Return the (X, Y) coordinate for the center point of the cell that contains the specified text.  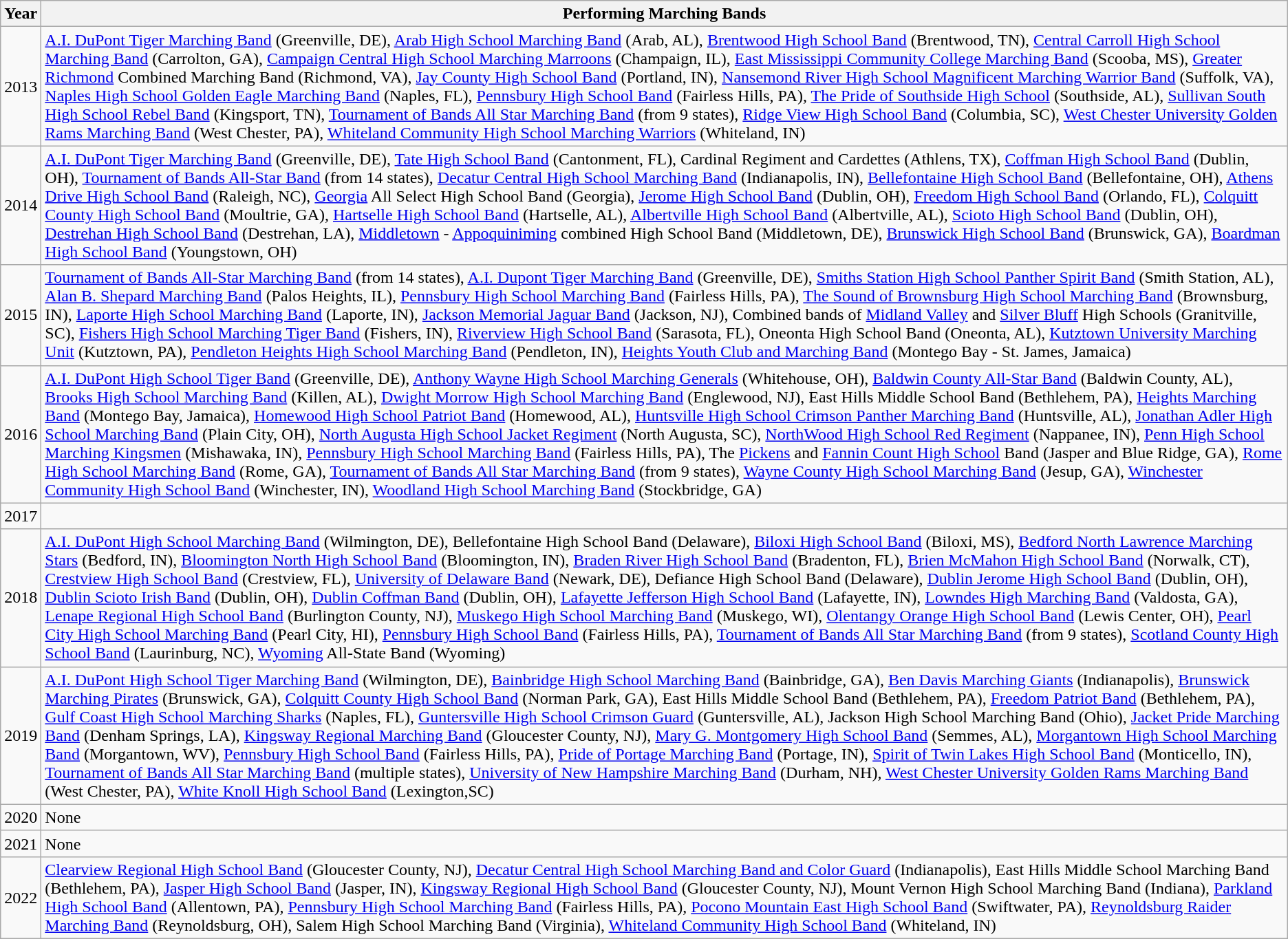
2018 (21, 598)
2019 (21, 735)
Year (21, 14)
2014 (21, 205)
2021 (21, 843)
2022 (21, 897)
2016 (21, 434)
2013 (21, 87)
Performing Marching Bands (665, 14)
2020 (21, 817)
2017 (21, 516)
2015 (21, 315)
